Find where the given text appears and provide that cell's center as (x, y) coordinate. 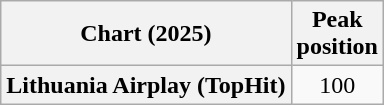
Lithuania Airplay (TopHit) (146, 85)
Chart (2025) (146, 34)
100 (337, 85)
Peakposition (337, 34)
